Output the (X, Y) coordinate of the center of the cell containing the given text.  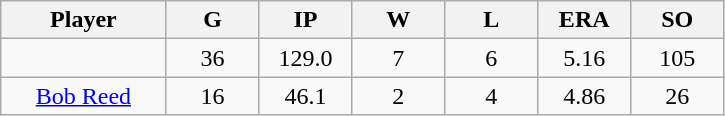
129.0 (306, 58)
4 (492, 96)
ERA (584, 20)
2 (398, 96)
16 (212, 96)
Bob Reed (84, 96)
105 (678, 58)
Player (84, 20)
5.16 (584, 58)
26 (678, 96)
G (212, 20)
W (398, 20)
4.86 (584, 96)
6 (492, 58)
SO (678, 20)
L (492, 20)
46.1 (306, 96)
IP (306, 20)
7 (398, 58)
36 (212, 58)
